From the cell containing the given text, extract its center point as [x, y] coordinate. 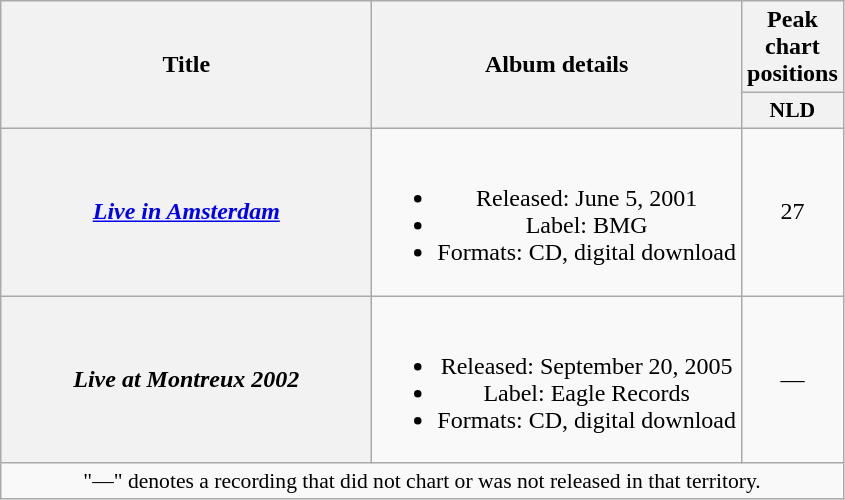
Peak chart positions [793, 47]
Title [186, 65]
Live in Amsterdam [186, 212]
27 [793, 212]
"—" denotes a recording that did not chart or was not released in that territory. [422, 481]
— [793, 380]
NLD [793, 111]
Live at Montreux 2002 [186, 380]
Album details [557, 65]
Released: September 20, 2005Label: Eagle RecordsFormats: CD, digital download [557, 380]
Released: June 5, 2001Label: BMGFormats: CD, digital download [557, 212]
